Provide the (X, Y) coordinate of the cell's center where the given text is located.  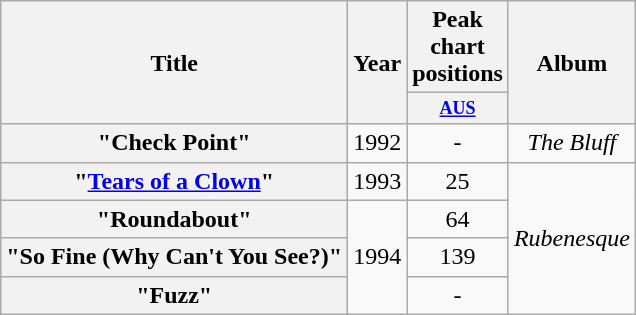
"Tears of a Clown" (174, 181)
Rubenesque (572, 238)
1993 (378, 181)
"Fuzz" (174, 295)
25 (458, 181)
AUS (458, 108)
64 (458, 219)
1992 (378, 143)
The Bluff (572, 143)
Album (572, 62)
"Roundabout" (174, 219)
139 (458, 257)
1994 (378, 257)
Title (174, 62)
"So Fine (Why Can't You See?)" (174, 257)
Year (378, 62)
Peak chart positions (458, 47)
"Check Point" (174, 143)
